Pinpoint the cell where the given text exists, returning its [x, y] midpoint coordinate. 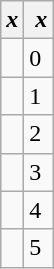
5 [38, 248]
0 [38, 58]
1 [38, 96]
4 [38, 210]
2 [38, 134]
3 [38, 172]
